Return [X, Y] of the center of cell containing provided text 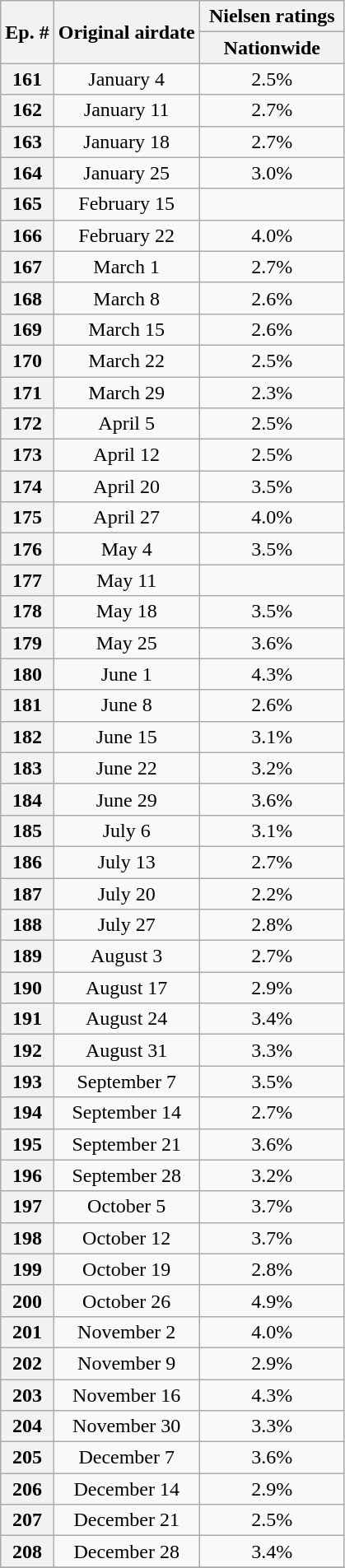
180 [27, 674]
November 2 [127, 1332]
May 11 [127, 580]
March 15 [127, 329]
April 27 [127, 518]
203 [27, 1395]
192 [27, 1050]
194 [27, 1113]
3.0% [272, 173]
207 [27, 1520]
167 [27, 267]
December 21 [127, 1520]
February 22 [127, 235]
March 22 [127, 361]
198 [27, 1238]
May 25 [127, 643]
October 12 [127, 1238]
163 [27, 142]
June 1 [127, 674]
171 [27, 393]
169 [27, 329]
166 [27, 235]
179 [27, 643]
168 [27, 298]
165 [27, 204]
204 [27, 1426]
188 [27, 925]
206 [27, 1489]
183 [27, 768]
201 [27, 1332]
175 [27, 518]
185 [27, 831]
November 30 [127, 1426]
September 21 [127, 1144]
January 11 [127, 110]
November 9 [127, 1363]
January 25 [127, 173]
April 20 [127, 486]
2.2% [272, 893]
May 18 [127, 612]
178 [27, 612]
196 [27, 1175]
September 28 [127, 1175]
182 [27, 737]
172 [27, 424]
197 [27, 1207]
January 4 [127, 79]
October 5 [127, 1207]
July 13 [127, 862]
June 22 [127, 768]
189 [27, 956]
193 [27, 1082]
187 [27, 893]
September 14 [127, 1113]
170 [27, 361]
August 3 [127, 956]
August 17 [127, 988]
208 [27, 1552]
August 31 [127, 1050]
Nationwide [272, 48]
181 [27, 705]
February 15 [127, 204]
200 [27, 1300]
September 7 [127, 1082]
December 14 [127, 1489]
April 5 [127, 424]
April 12 [127, 455]
July 20 [127, 893]
161 [27, 79]
January 18 [127, 142]
195 [27, 1144]
November 16 [127, 1395]
June 8 [127, 705]
162 [27, 110]
184 [27, 799]
199 [27, 1269]
4.9% [272, 1300]
Nielsen ratings [272, 16]
191 [27, 1019]
June 15 [127, 737]
October 19 [127, 1269]
Ep. # [27, 32]
March 8 [127, 298]
December 28 [127, 1552]
August 24 [127, 1019]
Original airdate [127, 32]
177 [27, 580]
July 27 [127, 925]
186 [27, 862]
164 [27, 173]
174 [27, 486]
July 6 [127, 831]
October 26 [127, 1300]
December 7 [127, 1458]
2.3% [272, 393]
205 [27, 1458]
176 [27, 549]
March 29 [127, 393]
June 29 [127, 799]
March 1 [127, 267]
190 [27, 988]
202 [27, 1363]
173 [27, 455]
May 4 [127, 549]
